Detect which cell encompasses the target text, then output its (X, Y) center coordinate. 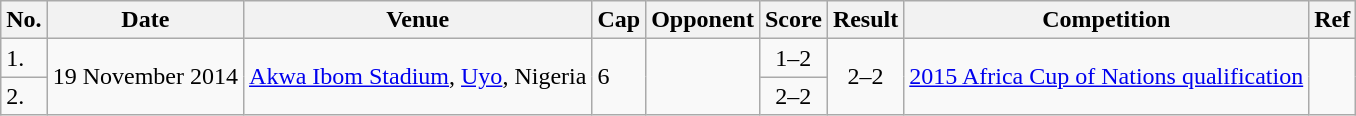
Result (865, 20)
19 November 2014 (145, 77)
Date (145, 20)
2015 Africa Cup of Nations qualification (1106, 77)
Akwa Ibom Stadium, Uyo, Nigeria (418, 77)
Cap (619, 20)
6 (619, 77)
Ref (1332, 20)
Venue (418, 20)
Opponent (703, 20)
Competition (1106, 20)
1–2 (793, 58)
Score (793, 20)
No. (24, 20)
1. (24, 58)
2. (24, 96)
